Provide the (x, y) coordinate of the cell's center where the given text is located.  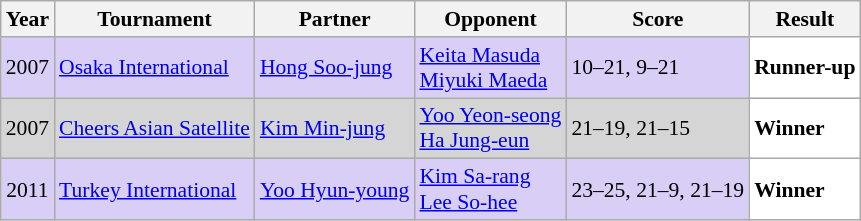
Yoo Yeon-seong Ha Jung-eun (490, 128)
Tournament (154, 19)
Keita Masuda Miyuki Maeda (490, 68)
Hong Soo-jung (335, 68)
Opponent (490, 19)
Osaka International (154, 68)
21–19, 21–15 (658, 128)
Result (804, 19)
2011 (28, 190)
Yoo Hyun-young (335, 190)
Partner (335, 19)
Runner-up (804, 68)
Kim Min-jung (335, 128)
Kim Sa-rang Lee So-hee (490, 190)
Cheers Asian Satellite (154, 128)
Year (28, 19)
10–21, 9–21 (658, 68)
Score (658, 19)
Turkey International (154, 190)
23–25, 21–9, 21–19 (658, 190)
